Scan for the cell matching the given text and deliver its [x, y] coordinate at center. 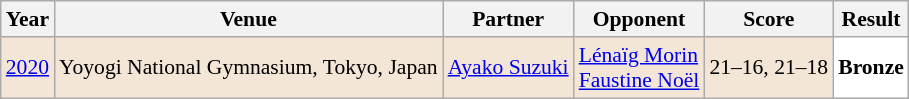
Venue [248, 19]
Ayako Suzuki [508, 68]
Lénaïg Morin Faustine Noël [640, 68]
Bronze [871, 68]
Yoyogi National Gymnasium, Tokyo, Japan [248, 68]
Result [871, 19]
Opponent [640, 19]
21–16, 21–18 [768, 68]
2020 [28, 68]
Year [28, 19]
Partner [508, 19]
Score [768, 19]
